Locate the cell with the specified text and output its [X, Y] center coordinate. 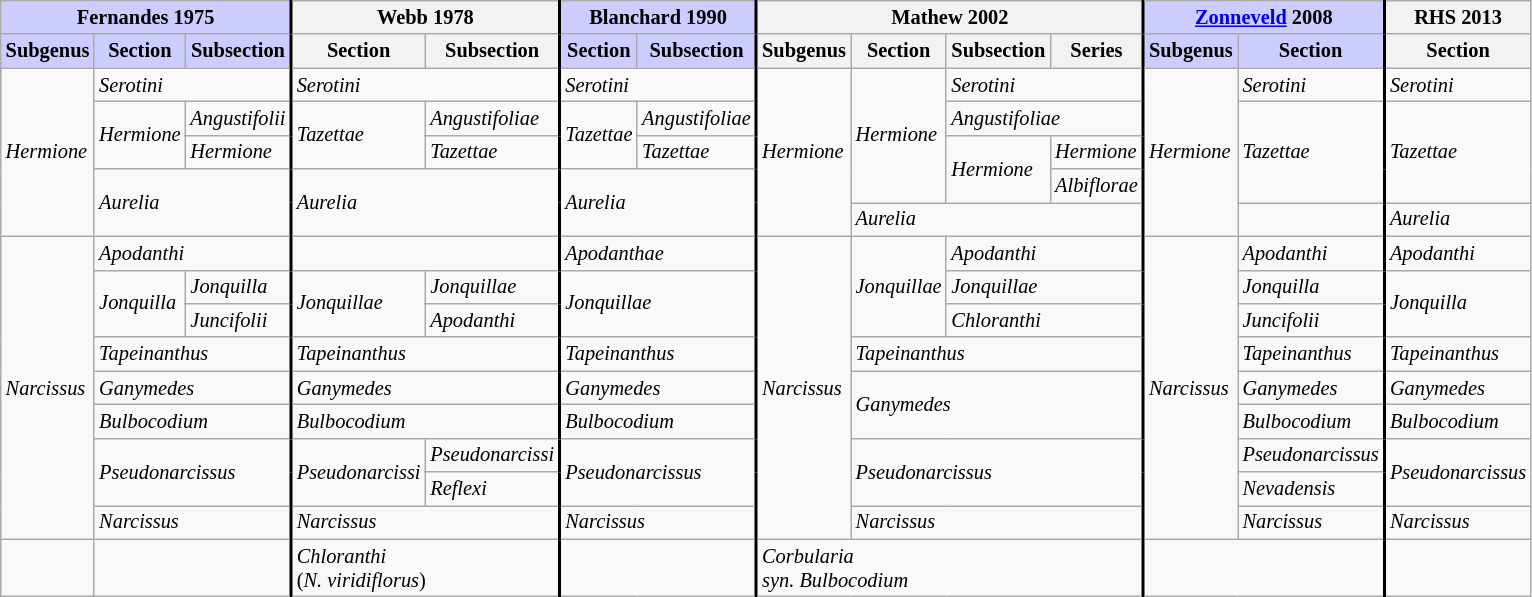
Zonneveld 2008 [1264, 17]
Apodanthae [658, 253]
Angustifolii [239, 118]
Chloranthi [1044, 320]
RHS 2013 [1458, 17]
Albiflorae [1096, 186]
Fernandes 1975 [146, 17]
Chloranthi(N. viridiflorus) [426, 568]
Corbulariasyn. Bulbocodium [950, 568]
Blanchard 1990 [658, 17]
Webb 1978 [426, 17]
Reflexi [492, 489]
Series [1096, 51]
Mathew 2002 [950, 17]
Nevadensis [1312, 489]
